Output the [X, Y] coordinate of the center of the cell containing the given text.  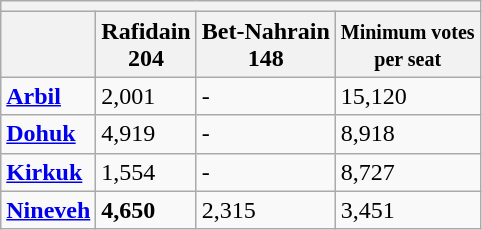
15,120 [408, 96]
3,451 [408, 210]
8,727 [408, 172]
4,919 [146, 134]
8,918 [408, 134]
2,315 [266, 210]
2,001 [146, 96]
Nineveh [48, 210]
Bet-Nahrain148 [266, 44]
1,554 [146, 172]
Minimum votes per seat [408, 44]
Kirkuk [48, 172]
4,650 [146, 210]
Arbil [48, 96]
Dohuk [48, 134]
Rafidain204 [146, 44]
